Scan for the cell matching the given text and deliver its (x, y) coordinate at center. 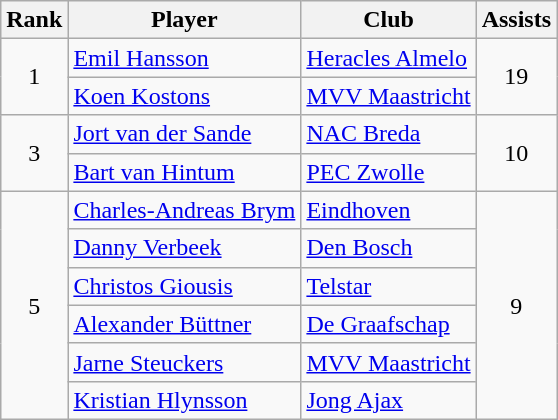
Jort van der Sande (184, 134)
5 (34, 305)
Kristian Hlynsson (184, 400)
10 (516, 153)
Danny Verbeek (184, 248)
Alexander Büttner (184, 324)
Emil Hansson (184, 58)
Christos Giousis (184, 286)
Den Bosch (388, 248)
NAC Breda (388, 134)
Bart van Hintum (184, 172)
Rank (34, 20)
Eindhoven (388, 210)
Telstar (388, 286)
Charles-Andreas Brym (184, 210)
Player (184, 20)
3 (34, 153)
19 (516, 77)
Jong Ajax (388, 400)
PEC Zwolle (388, 172)
Jarne Steuckers (184, 362)
Club (388, 20)
Assists (516, 20)
1 (34, 77)
De Graafschap (388, 324)
9 (516, 305)
Heracles Almelo (388, 58)
Koen Kostons (184, 96)
